Determine the [x, y] coordinate at the center of the cell enclosing the given text.  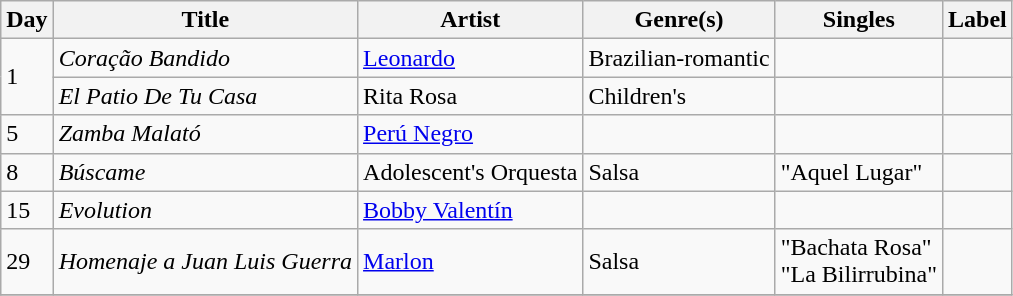
Title [205, 20]
15 [27, 210]
Brazilian-romantic [679, 58]
Day [27, 20]
Singles [858, 20]
Búscame [205, 172]
Evolution [205, 210]
Homenaje a Juan Luis Guerra [205, 262]
5 [27, 134]
El Patio De Tu Casa [205, 96]
Adolescent's Orquesta [470, 172]
Artist [470, 20]
Coração Bandido [205, 58]
"Aquel Lugar" [858, 172]
Bobby Valentín [470, 210]
Leonardo [470, 58]
8 [27, 172]
Perú Negro [470, 134]
1 [27, 77]
Zamba Malató [205, 134]
Children's [679, 96]
Genre(s) [679, 20]
"Bachata Rosa""La Bilirrubina" [858, 262]
29 [27, 262]
Label [977, 20]
Rita Rosa [470, 96]
Marlon [470, 262]
